Return [x, y] of the center of cell containing provided text 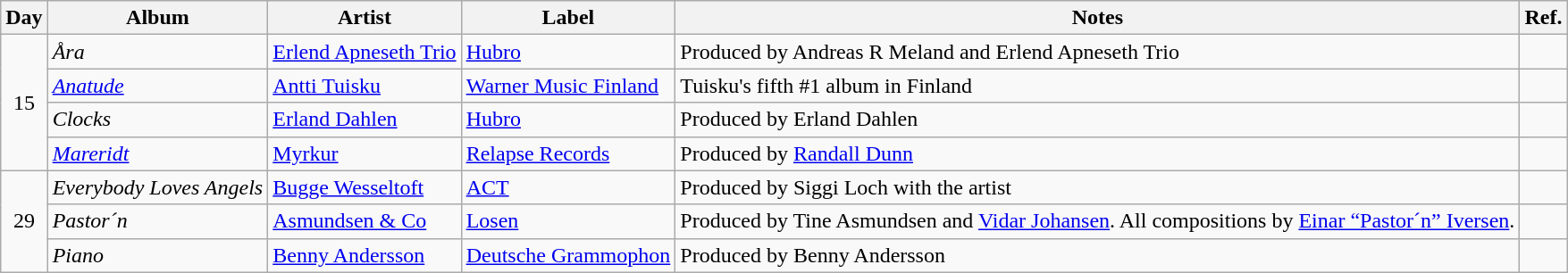
29 [24, 221]
Asmundsen & Co [365, 221]
Tuisku's fifth #1 album in Finland [1097, 86]
Bugge Wesseltoft [365, 187]
Warner Music Finland [568, 86]
Album [157, 18]
Artist [365, 18]
Åra [157, 52]
Myrkur [365, 153]
Produced by Andreas R Meland and Erlend Apneseth Trio [1097, 52]
Clocks [157, 120]
Produced by Siggi Loch with the artist [1097, 187]
Antti Tuisku [365, 86]
Everybody Loves Angels [157, 187]
Notes [1097, 18]
Losen [568, 221]
Produced by Benny Andersson [1097, 255]
15 [24, 103]
Produced by Randall Dunn [1097, 153]
Label [568, 18]
Relapse Records [568, 153]
Produced by Erland Dahlen [1097, 120]
ACT [568, 187]
Ref. [1544, 18]
Piano [157, 255]
Day [24, 18]
Produced by Tine Asmundsen and Vidar Johansen. All compositions by Einar “Pastor´n” Iversen. [1097, 221]
Mareridt [157, 153]
Pastor´n [157, 221]
Erlend Apneseth Trio [365, 52]
Benny Andersson [365, 255]
Anatude [157, 86]
Erland Dahlen [365, 120]
Deutsche Grammophon [568, 255]
